For the text-containing cell, return its midpoint in (X, Y) coordinate format. 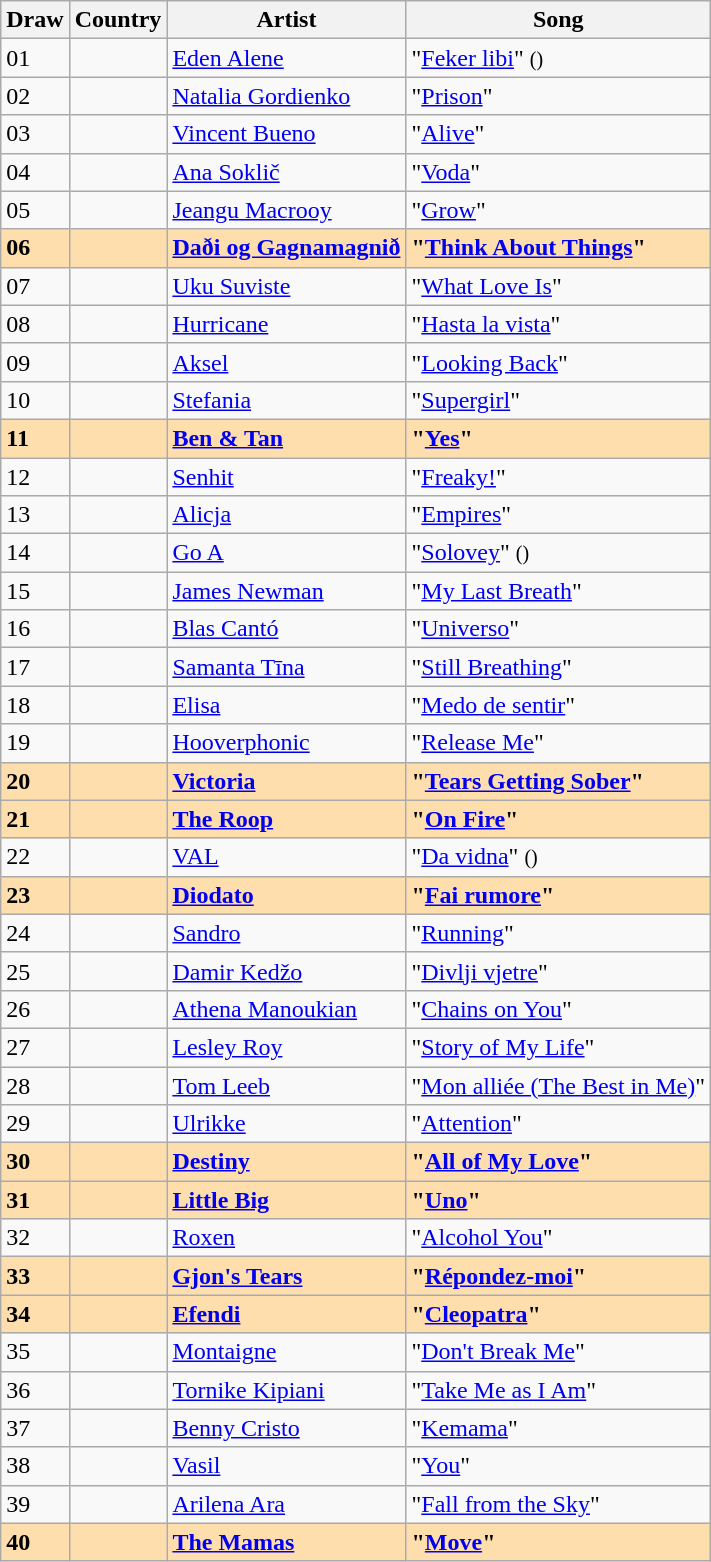
07 (35, 286)
Damir Kedžo (286, 971)
"Fall from the Sky" (558, 1504)
Ulrikke (286, 1124)
Little Big (286, 1200)
"My Last Breath" (558, 591)
Vasil (286, 1466)
Draw (35, 20)
Eden Alene (286, 58)
"Chains on You" (558, 1009)
30 (35, 1162)
10 (35, 400)
Roxen (286, 1238)
23 (35, 895)
"Move" (558, 1542)
Benny Cristo (286, 1428)
Tom Leeb (286, 1085)
Elisa (286, 705)
The Roop (286, 819)
"Take Me as I Am" (558, 1390)
"On Fire" (558, 819)
Alicja (286, 515)
Lesley Roy (286, 1047)
Montaigne (286, 1352)
"Freaky!" (558, 477)
12 (35, 477)
20 (35, 781)
Ana Soklič (286, 172)
28 (35, 1085)
"Yes" (558, 438)
03 (35, 134)
Daði og Gagnamagnið (286, 248)
Hurricane (286, 324)
Senhit (286, 477)
VAL (286, 857)
Country (118, 20)
Uku Suviste (286, 286)
"All of My Love" (558, 1162)
Stefania (286, 400)
"Feker libi" () (558, 58)
"Kemama" (558, 1428)
32 (35, 1238)
"Grow" (558, 210)
"Prison" (558, 96)
"Mon alliée (The Best in Me)" (558, 1085)
"Hasta la vista" (558, 324)
11 (35, 438)
08 (35, 324)
"Tears Getting Sober" (558, 781)
"Alive" (558, 134)
Arilena Ara (286, 1504)
14 (35, 553)
"Story of My Life" (558, 1047)
17 (35, 667)
"What Love Is" (558, 286)
13 (35, 515)
22 (35, 857)
Jeangu Macrooy (286, 210)
"Solovey" () (558, 553)
"Supergirl" (558, 400)
"Think About Things" (558, 248)
Vincent Bueno (286, 134)
34 (35, 1314)
"Voda" (558, 172)
16 (35, 629)
Ben & Tan (286, 438)
31 (35, 1200)
The Mamas (286, 1542)
Efendi (286, 1314)
Blas Cantó (286, 629)
38 (35, 1466)
27 (35, 1047)
Song (558, 20)
01 (35, 58)
33 (35, 1276)
Tornike Kipiani (286, 1390)
15 (35, 591)
"Cleopatra" (558, 1314)
"Release Me" (558, 743)
Aksel (286, 362)
26 (35, 1009)
35 (35, 1352)
Hooverphonic (286, 743)
"You" (558, 1466)
Gjon's Tears (286, 1276)
21 (35, 819)
39 (35, 1504)
"Attention" (558, 1124)
"Divlji vjetre" (558, 971)
"Alcohol You" (558, 1238)
Natalia Gordienko (286, 96)
Samanta Tīna (286, 667)
"Universo" (558, 629)
"Da vidna" () (558, 857)
40 (35, 1542)
Go A (286, 553)
04 (35, 172)
37 (35, 1428)
Sandro (286, 933)
24 (35, 933)
"Uno" (558, 1200)
"Empires" (558, 515)
"Still Breathing" (558, 667)
05 (35, 210)
19 (35, 743)
"Don't Break Me" (558, 1352)
Destiny (286, 1162)
25 (35, 971)
06 (35, 248)
29 (35, 1124)
18 (35, 705)
"Medo de sentir" (558, 705)
09 (35, 362)
Athena Manoukian (286, 1009)
36 (35, 1390)
"Fai rumore" (558, 895)
James Newman (286, 591)
Victoria (286, 781)
"Running" (558, 933)
Artist (286, 20)
02 (35, 96)
"Looking Back" (558, 362)
"Répondez-moi" (558, 1276)
Diodato (286, 895)
